Return the [x, y] coordinate for the center point of the cell that contains the specified text.  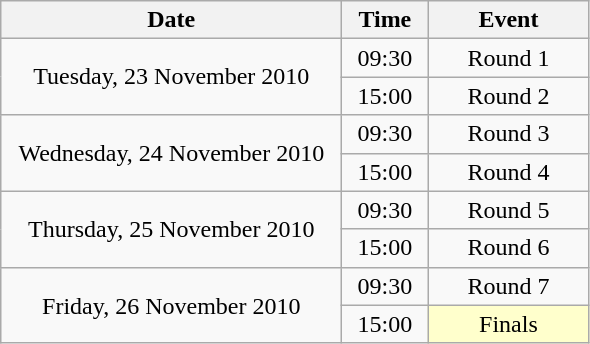
Friday, 26 November 2010 [172, 305]
Round 4 [508, 172]
Round 3 [508, 134]
Round 2 [508, 96]
Time [385, 20]
Date [172, 20]
Thursday, 25 November 2010 [172, 229]
Event [508, 20]
Round 5 [508, 210]
Round 6 [508, 248]
Round 7 [508, 286]
Round 1 [508, 58]
Wednesday, 24 November 2010 [172, 153]
Tuesday, 23 November 2010 [172, 77]
Finals [508, 324]
